Find where the given text appears and provide that cell's center as [X, Y] coordinate. 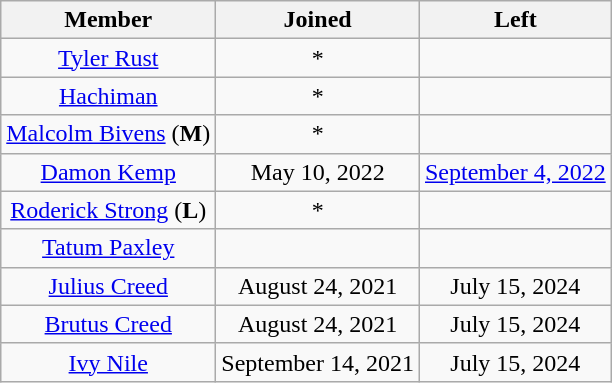
Brutus Creed [108, 324]
Joined [318, 20]
Hachiman [108, 96]
Damon Kemp [108, 172]
May 10, 2022 [318, 172]
Roderick Strong (L) [108, 210]
Left [515, 20]
Julius Creed [108, 286]
Tatum Paxley [108, 248]
September 14, 2021 [318, 362]
Ivy Nile [108, 362]
Member [108, 20]
Malcolm Bivens (M) [108, 134]
Tyler Rust [108, 58]
September 4, 2022 [515, 172]
